Provide the [x, y] coordinate of the cell's center where the given text is located.  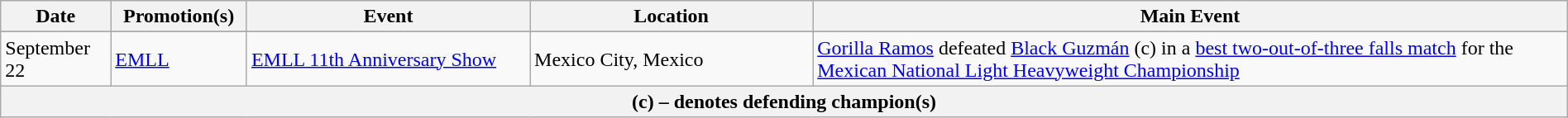
Mexico City, Mexico [672, 59]
EMLL [179, 59]
Event [388, 17]
September 22 [56, 59]
Promotion(s) [179, 17]
Date [56, 17]
Gorilla Ramos defeated Black Guzmán (c) in a best two-out-of-three falls match for the Mexican National Light Heavyweight Championship [1191, 59]
(c) – denotes defending champion(s) [784, 101]
Main Event [1191, 17]
EMLL 11th Anniversary Show [388, 59]
Location [672, 17]
